Pinpoint the cell where the given text exists, returning its (X, Y) midpoint coordinate. 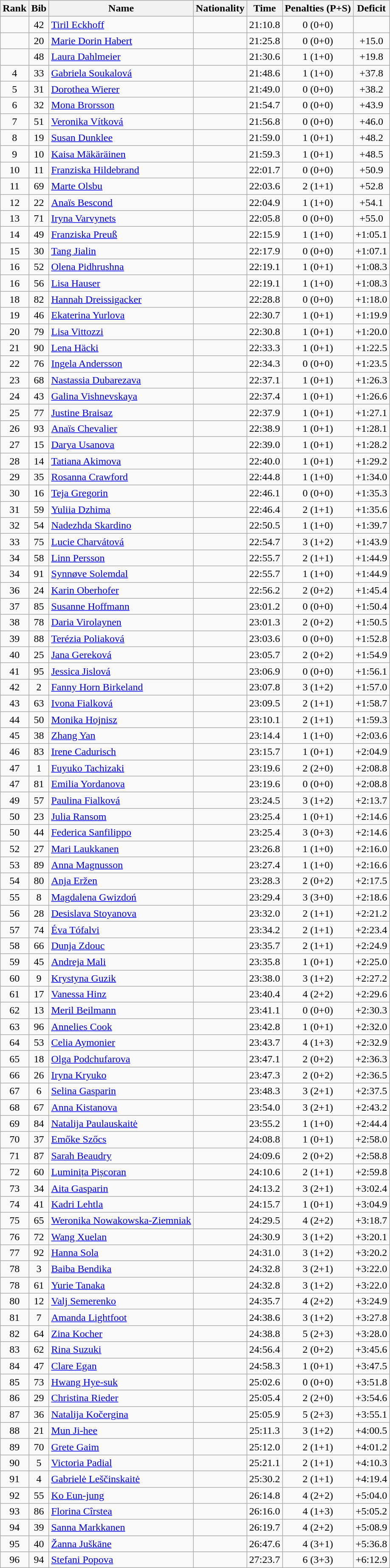
Anaïs Bescond (121, 203)
+1:26.6 (371, 396)
+5:08.9 (371, 1528)
Time (265, 8)
Amanda Lightfoot (121, 1317)
Mun Ji-hee (121, 1430)
+1:45.4 (371, 590)
+37.8 (371, 73)
+4:00.5 (371, 1430)
+15.0 (371, 41)
51 (39, 121)
25:21.1 (265, 1463)
Monika Hojnisz (121, 720)
Galina Vishnevskaya (121, 396)
Olena Pidhrushna (121, 267)
Marte Olsbu (121, 186)
+1:19.9 (371, 315)
Ko Eun-jung (121, 1495)
+38.2 (371, 89)
Tatiana Akimova (121, 461)
23:15.7 (265, 752)
Susan Dunklee (121, 138)
+1:59.3 (371, 720)
24:13.2 (265, 1188)
+2:16.0 (371, 849)
Florina Cîrstea (121, 1512)
Zhang Yan (121, 736)
+2:16.6 (371, 865)
Rina Suzuki (121, 1350)
22:30.8 (265, 332)
+2:44.4 (371, 1123)
Hanna Sola (121, 1253)
Name (121, 8)
Jessica Jislová (121, 671)
+1:34.0 (371, 477)
22:05.8 (265, 219)
Zina Kocher (121, 1334)
4 (3+1) (318, 1544)
23:43.7 (265, 1043)
Teja Gregorin (121, 493)
+1:05.1 (371, 235)
21:56.8 (265, 121)
+3:18.7 (371, 1220)
22:37.4 (265, 396)
+2:32.9 (371, 1043)
3 (3+0) (318, 897)
+1:50.5 (371, 622)
Fuyuko Tachizaki (121, 768)
Fanny Horn Birkeland (121, 687)
+3:54.6 (371, 1398)
Terézia Poliaková (121, 639)
+3:55.1 (371, 1414)
22:40.0 (265, 461)
26:14.8 (265, 1495)
22:33.3 (265, 348)
Nastassia Dubarezava (121, 380)
Karin Oberhofer (121, 590)
+1:50.4 (371, 606)
Stefani Popova (121, 1560)
+2:27.2 (371, 978)
21:48.6 (265, 73)
Anna Kistanova (121, 1107)
22:39.0 (265, 445)
+2:43.2 (371, 1107)
+2:03.6 (371, 736)
+5:04.0 (371, 1495)
3 (0+3) (318, 833)
24:31.0 (265, 1253)
Hannah Dreissigacker (121, 299)
Lisa Hauser (121, 283)
26:19.7 (265, 1528)
Rosanna Crawford (121, 477)
22:46.1 (265, 493)
+3:02.4 (371, 1188)
Olga Podchufarova (121, 1059)
Anaïs Chevalier (121, 428)
Meril Beilmann (121, 1011)
1 (39, 768)
24:29.5 (265, 1220)
Ingela Andersson (121, 364)
Deficit (371, 8)
+6:12.9 (371, 1560)
Veronika Vítková (121, 121)
Luminița Pișcoran (121, 1172)
23:01.3 (265, 622)
+52.8 (371, 186)
25:05.9 (265, 1414)
23:24.5 (265, 800)
Emilia Yordanova (121, 784)
+2:59.8 (371, 1172)
Žanna Juškāne (121, 1544)
23:29.4 (265, 897)
23:06.9 (265, 671)
+19.8 (371, 57)
+2:18.6 (371, 897)
22:03.6 (265, 186)
21:59.0 (265, 138)
Nadezhda Skardino (121, 526)
+1:28.2 (371, 445)
48 (39, 57)
24:35.7 (265, 1301)
+3:45.6 (371, 1350)
24:38.8 (265, 1334)
Tiril Eckhoff (121, 25)
Dorothea Wierer (121, 89)
23:03.6 (265, 639)
+2:32.0 (371, 1027)
Anja Eržen (121, 881)
+48.2 (371, 138)
27:23.7 (265, 1560)
+1:52.8 (371, 639)
+1:57.0 (371, 687)
24:09.6 (265, 1156)
Aita Gasparin (121, 1188)
+2:58.0 (371, 1140)
22:37.9 (265, 412)
22:34.3 (265, 364)
23:26.8 (265, 849)
Natalija Kočergina (121, 1414)
Annelies Cook (121, 1027)
Vanessa Hinz (121, 994)
Magdalena Gwizdoń (121, 897)
Baiba Bendika (121, 1269)
23:35.7 (265, 946)
+3:20.1 (371, 1237)
Victoria Padial (121, 1463)
23:07.8 (265, 687)
Ivona Fialková (121, 703)
Franziska Hildebrand (121, 170)
Dunja Zdouc (121, 946)
+2:30.3 (371, 1011)
Desislava Stoyanova (121, 913)
+2:29.6 (371, 994)
Natalija Paulauskaitė (121, 1123)
Mona Brorsson (121, 105)
21:54.7 (265, 105)
+3:24.9 (371, 1301)
+3:28.0 (371, 1334)
22:46.4 (265, 510)
+1:35.6 (371, 510)
Laura Dahlmeier (121, 57)
+1:58.7 (371, 703)
+54.1 (371, 203)
Franziska Preuß (121, 235)
24:56.4 (265, 1350)
Darya Usanova (121, 445)
+1:27.1 (371, 412)
Selina Gasparin (121, 1091)
23:47.3 (265, 1075)
+4:10.3 (371, 1463)
+1:29.2 (371, 461)
Iryna Varvynets (121, 219)
Lucie Charvátová (121, 542)
+48.5 (371, 154)
Gabriela Soukalová (121, 73)
23:34.2 (265, 929)
Grete Gaim (121, 1447)
Hwang Hye-suk (121, 1382)
Justine Braisaz (121, 412)
Celia Aymonier (121, 1043)
Marie Dorin Habert (121, 41)
25:11.3 (265, 1430)
Susanne Hoffmann (121, 606)
Yuliia Dzhima (121, 510)
Rank (14, 8)
+2:25.0 (371, 962)
+3:51.8 (371, 1382)
Christina Rieder (121, 1398)
+1:07.1 (371, 251)
22:56.2 (265, 590)
22:15.9 (265, 235)
Lena Häcki (121, 348)
Lisa Vittozzi (121, 332)
+2:21.2 (371, 913)
23:14.4 (265, 736)
+5:36.8 (371, 1544)
24:58.3 (265, 1366)
23:32.0 (265, 913)
22:04.9 (265, 203)
21:10.8 (265, 25)
+4:19.4 (371, 1479)
Sarah Beaudry (121, 1156)
Clare Egan (121, 1366)
22:17.9 (265, 251)
23:38.0 (265, 978)
+1:23.5 (371, 364)
23:05.7 (265, 655)
Anna Magnusson (121, 865)
+2:24.9 (371, 946)
Kadri Lehtla (121, 1204)
Yurie Tanaka (121, 1285)
21:30.6 (265, 57)
+1:18.0 (371, 299)
23:09.5 (265, 703)
Sanna Markkanen (121, 1528)
+2:36.3 (371, 1059)
23:41.1 (265, 1011)
25:30.2 (265, 1479)
23:27.4 (265, 865)
Penalties (P+S) (318, 8)
Synnøve Solemdal (121, 574)
+2:37.5 (371, 1091)
+1:26.3 (371, 380)
+1:35.3 (371, 493)
+1:22.5 (371, 348)
21:59.3 (265, 154)
+1:39.7 (371, 526)
+3:47.5 (371, 1366)
Tang Jialin (121, 251)
+4:01.2 (371, 1447)
+5:05.2 (371, 1512)
Wang Xuelan (121, 1237)
+1:28.1 (371, 428)
Jana Gereková (121, 655)
23:48.3 (265, 1091)
26:47.6 (265, 1544)
23:28.3 (265, 881)
Emőke Szőcs (121, 1140)
79 (39, 332)
24:15.7 (265, 1204)
23:01.2 (265, 606)
23:42.8 (265, 1027)
Éva Tófalvi (121, 929)
21:49.0 (265, 89)
25:05.4 (265, 1398)
23:10.1 (265, 720)
Iryna Kryuko (121, 1075)
+1:56.1 (371, 671)
+46.0 (371, 121)
Valj Semerenko (121, 1301)
22:38.9 (265, 428)
35 (39, 477)
21:25.8 (265, 41)
+2:23.4 (371, 929)
+2:13.7 (371, 800)
24:38.6 (265, 1317)
+2:36.5 (371, 1075)
23:55.2 (265, 1123)
25:02.6 (265, 1382)
Kaisa Mäkäräinen (121, 154)
Weronika Nowakowska-Ziemniak (121, 1220)
23:40.4 (265, 994)
Paulina Fialková (121, 800)
Nationality (220, 8)
+43.9 (371, 105)
24:08.8 (265, 1140)
Daria Virolaynen (121, 622)
6 (3+3) (318, 1560)
25:12.0 (265, 1447)
Gabrielė Leščinskaitė (121, 1479)
22:30.7 (265, 315)
+3:04.9 (371, 1204)
23:35.8 (265, 962)
23:54.0 (265, 1107)
+55.0 (371, 219)
26:16.0 (265, 1512)
Krystyna Guzik (121, 978)
Irene Cadurisch (121, 752)
22:01.7 (265, 170)
+2:04.9 (371, 752)
+2:58.8 (371, 1156)
+2:17.5 (371, 881)
+3:27.8 (371, 1317)
3 (39, 1269)
22:54.7 (265, 542)
22:28.8 (265, 299)
Julia Ransom (121, 816)
Linn Persson (121, 558)
24:10.6 (265, 1172)
Ekaterina Yurlova (121, 315)
22:50.5 (265, 526)
Andreja Mali (121, 962)
24:30.9 (265, 1237)
Bib (39, 8)
+3:20.2 (371, 1253)
2 (39, 687)
23:47.1 (265, 1059)
+1:54.9 (371, 655)
17 (39, 994)
+1:20.0 (371, 332)
Federica Sanfilippo (121, 833)
+50.9 (371, 170)
Mari Laukkanen (121, 849)
+1:43.9 (371, 542)
22:44.8 (265, 477)
22:37.1 (265, 380)
